For the text-containing cell, return its midpoint in (x, y) coordinate format. 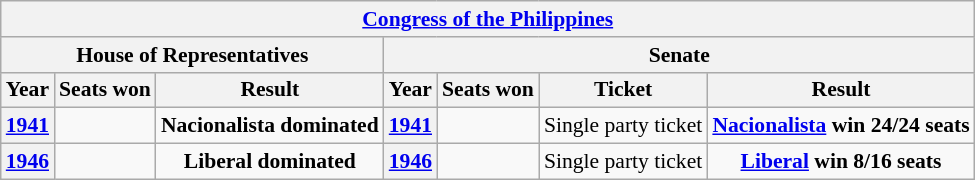
Congress of the Philippines (488, 19)
House of Representatives (192, 55)
Nacionalista dominated (270, 126)
Liberal dominated (270, 162)
Ticket (623, 90)
Nacionalista win 24/24 seats (840, 126)
Liberal win 8/16 seats (840, 162)
Senate (680, 55)
